Output the [X, Y] coordinate of the center of the cell containing the given text.  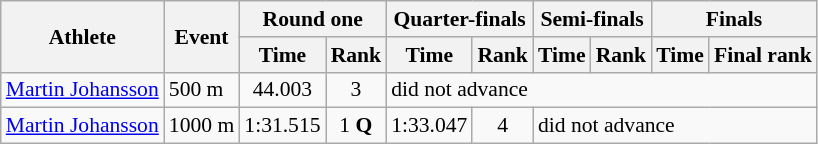
1 Q [356, 126]
Semi-finals [592, 19]
Finals [734, 19]
3 [356, 90]
1:33.047 [429, 126]
500 m [202, 90]
Round one [312, 19]
Final rank [763, 55]
1000 m [202, 126]
Quarter-finals [460, 19]
Athlete [82, 36]
1:31.515 [282, 126]
4 [502, 126]
44.003 [282, 90]
Event [202, 36]
